Locate the cell with the specified text and output its (X, Y) center coordinate. 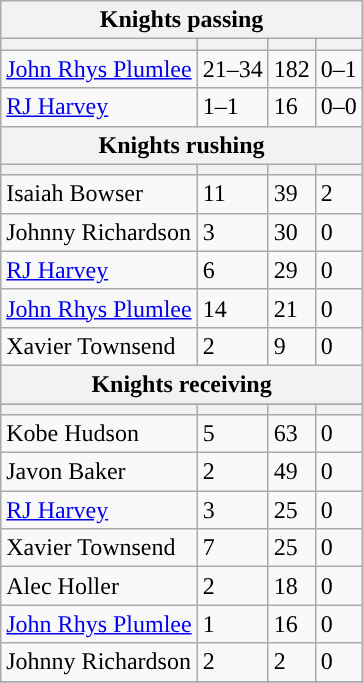
63 (292, 434)
5 (232, 434)
Javon Baker (99, 472)
Alec Holler (99, 586)
30 (292, 232)
6 (232, 270)
0–0 (338, 107)
0–1 (338, 69)
1–1 (232, 107)
11 (232, 194)
14 (232, 308)
29 (292, 270)
182 (292, 69)
9 (292, 346)
Kobe Hudson (99, 434)
Knights receiving (182, 384)
Knights rushing (182, 145)
39 (292, 194)
21 (292, 308)
Isaiah Bowser (99, 194)
1 (232, 624)
7 (232, 548)
18 (292, 586)
49 (292, 472)
21–34 (232, 69)
Knights passing (182, 20)
